Return the (x, y) coordinate for the center point of the cell that contains the specified text.  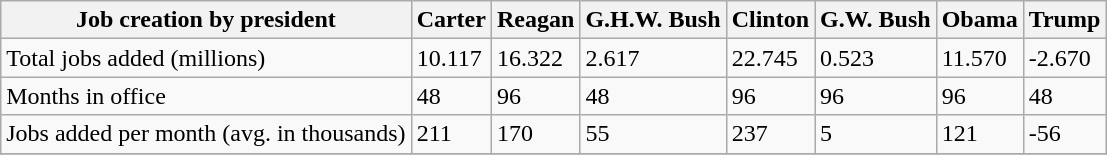
Job creation by president (206, 20)
Total jobs added (millions) (206, 58)
170 (535, 134)
211 (451, 134)
16.322 (535, 58)
Obama (980, 20)
Trump (1064, 20)
G.W. Bush (876, 20)
0.523 (876, 58)
-56 (1064, 134)
121 (980, 134)
G.H.W. Bush (653, 20)
-2.670 (1064, 58)
Reagan (535, 20)
Carter (451, 20)
2.617 (653, 58)
55 (653, 134)
Jobs added per month (avg. in thousands) (206, 134)
Months in office (206, 96)
237 (770, 134)
10.117 (451, 58)
11.570 (980, 58)
5 (876, 134)
Clinton (770, 20)
22.745 (770, 58)
